Find where the given text appears and provide that cell's center as [X, Y] coordinate. 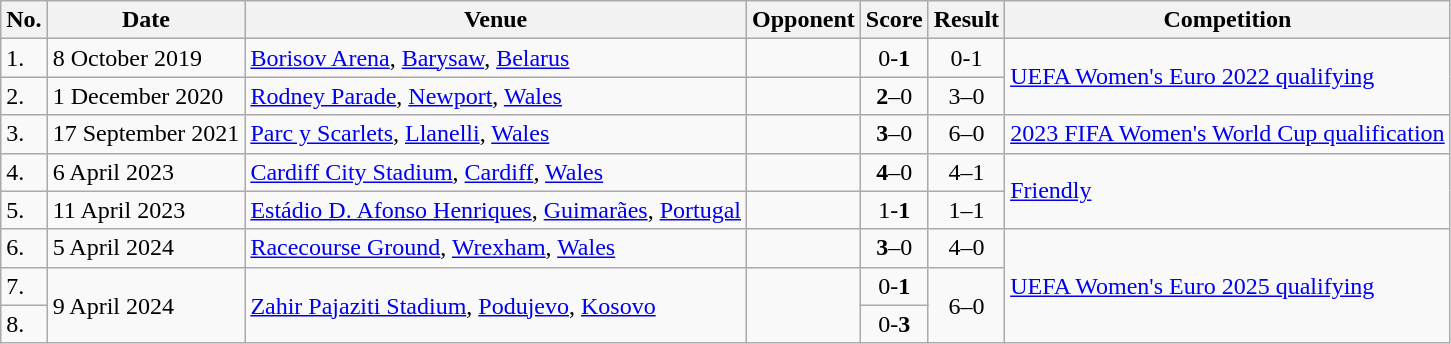
Borisov Arena, Barysaw, Belarus [496, 58]
Rodney Parade, Newport, Wales [496, 96]
Result [966, 20]
No. [24, 20]
8 October 2019 [146, 58]
Racecourse Ground, Wrexham, Wales [496, 248]
2023 FIFA Women's World Cup qualification [1228, 134]
Estádio D. Afonso Henriques, Guimarães, Portugal [496, 210]
17 September 2021 [146, 134]
7. [24, 286]
0-3 [894, 324]
2. [24, 96]
5. [24, 210]
11 April 2023 [146, 210]
9 April 2024 [146, 305]
6. [24, 248]
Venue [496, 20]
2–0 [894, 96]
4. [24, 172]
Cardiff City Stadium, Cardiff, Wales [496, 172]
Friendly [1228, 191]
1–1 [966, 210]
1 December 2020 [146, 96]
UEFA Women's Euro 2022 qualifying [1228, 77]
8. [24, 324]
1. [24, 58]
Parc y Scarlets, Llanelli, Wales [496, 134]
Date [146, 20]
1-1 [894, 210]
5 April 2024 [146, 248]
Zahir Pajaziti Stadium, Podujevo, Kosovo [496, 305]
Score [894, 20]
Opponent [804, 20]
3. [24, 134]
UEFA Women's Euro 2025 qualifying [1228, 286]
6 April 2023 [146, 172]
Competition [1228, 20]
4–1 [966, 172]
